Identify which cell holds the provided text, then report its (X, Y) central coordinate. 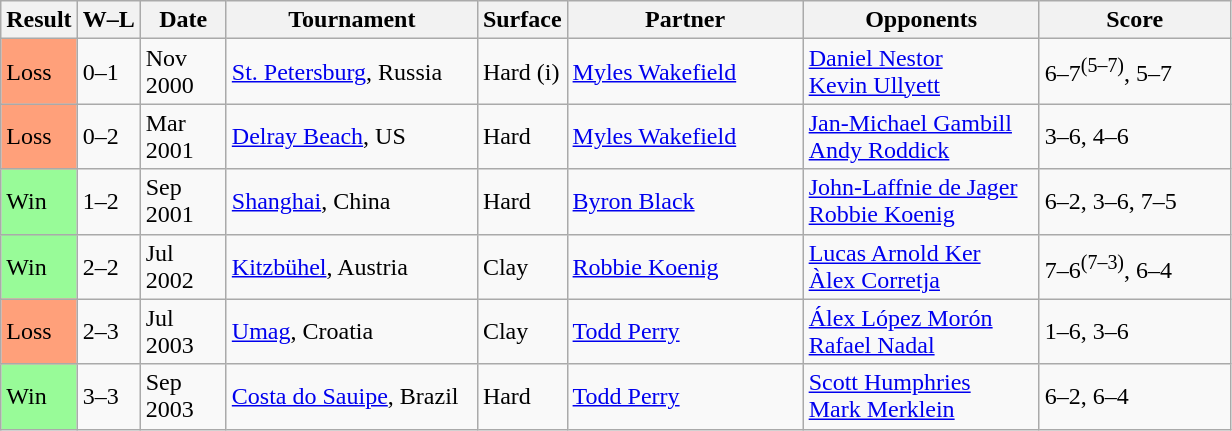
Lucas Arnold Ker Àlex Corretja (921, 266)
Kitzbühel, Austria (352, 266)
3–3 (108, 396)
0–1 (108, 72)
Partner (685, 20)
Robbie Koenig (685, 266)
Sep 2001 (183, 202)
Jul 2003 (183, 332)
Scott Humphries Mark Merklein (921, 396)
Delray Beach, US (352, 136)
Byron Black (685, 202)
2–2 (108, 266)
Tournament (352, 20)
Jul 2002 (183, 266)
Date (183, 20)
1–6, 3–6 (1134, 332)
St. Petersburg, Russia (352, 72)
Jan-Michael Gambill Andy Roddick (921, 136)
6–2, 3–6, 7–5 (1134, 202)
Nov 2000 (183, 72)
6–2, 6–4 (1134, 396)
1–2 (108, 202)
Shanghai, China (352, 202)
Surface (522, 20)
Sep 2003 (183, 396)
Hard (i) (522, 72)
0–2 (108, 136)
Daniel Nestor Kevin Ullyett (921, 72)
Costa do Sauipe, Brazil (352, 396)
Mar 2001 (183, 136)
Álex López Morón Rafael Nadal (921, 332)
2–3 (108, 332)
Score (1134, 20)
7–6(7–3), 6–4 (1134, 266)
6–7(5–7), 5–7 (1134, 72)
Umag, Croatia (352, 332)
Result (39, 20)
John-Laffnie de Jager Robbie Koenig (921, 202)
Opponents (921, 20)
3–6, 4–6 (1134, 136)
W–L (108, 20)
